Find where the given text appears and provide that cell's center as [x, y] coordinate. 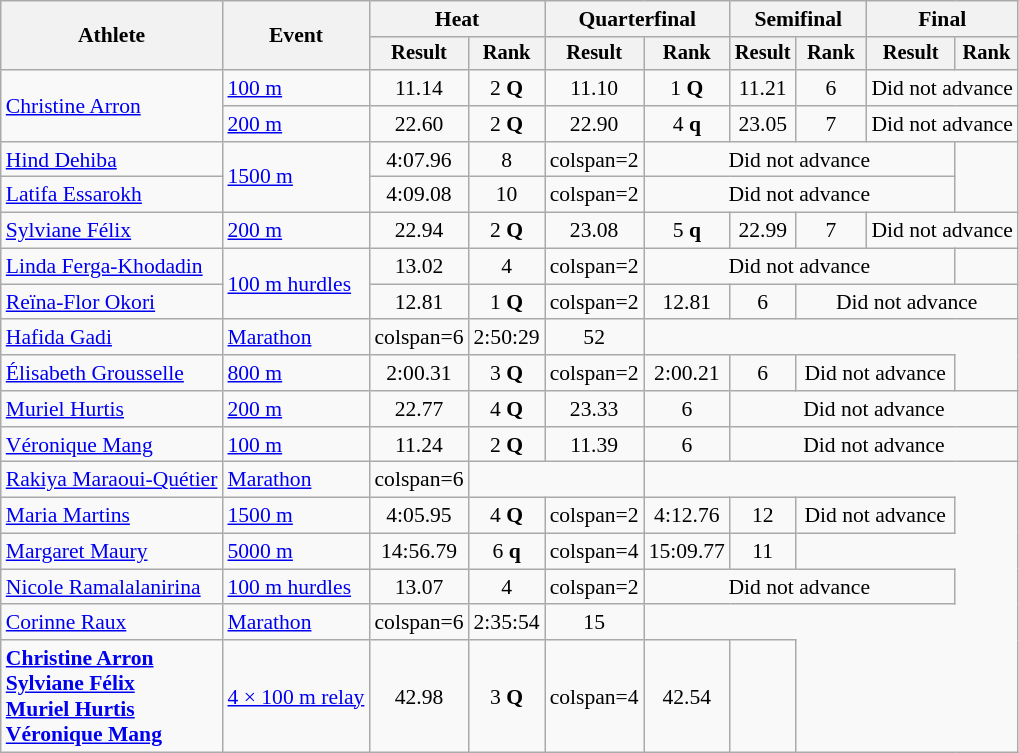
Semifinal [798, 19]
2:00.21 [687, 373]
5000 m [296, 552]
2:00.31 [418, 373]
Christine Arron [112, 106]
23.05 [763, 124]
22.94 [418, 231]
6 q [507, 552]
22.99 [763, 231]
Linda Ferga-Khodadin [112, 267]
4 q [687, 124]
15 [594, 623]
11.39 [594, 445]
2:35:54 [507, 623]
42.54 [687, 696]
13.07 [418, 587]
Event [296, 36]
10 [507, 195]
Final [942, 19]
Margaret Maury [112, 552]
5 q [687, 231]
22.77 [418, 409]
Nicole Ramalalanirina [112, 587]
22.90 [594, 124]
Véronique Mang [112, 445]
Heat [456, 19]
14:56.79 [418, 552]
11.14 [418, 88]
2:50:29 [507, 338]
Corinne Raux [112, 623]
11.10 [594, 88]
4:07.96 [418, 160]
22.60 [418, 124]
11.24 [418, 445]
15:09.77 [687, 552]
Quarterfinal [638, 19]
12 [763, 516]
Élisabeth Grousselle [112, 373]
Maria Martins [112, 516]
Athlete [112, 36]
Rakiya Maraoui-Quétier [112, 480]
23.08 [594, 231]
4:09.08 [418, 195]
800 m [296, 373]
Hafida Gadi [112, 338]
42.98 [418, 696]
Christine ArronSylviane FélixMuriel HurtisVéronique Mang [112, 696]
11 [763, 552]
4:12.76 [687, 516]
Hind Dehiba [112, 160]
Latifa Essarokh [112, 195]
Muriel Hurtis [112, 409]
8 [507, 160]
4:05.95 [418, 516]
11.21 [763, 88]
52 [594, 338]
13.02 [418, 267]
4 × 100 m relay [296, 696]
Reïna-Flor Okori [112, 302]
23.33 [594, 409]
Sylviane Félix [112, 231]
